Identify which cell holds the provided text, then report its (X, Y) central coordinate. 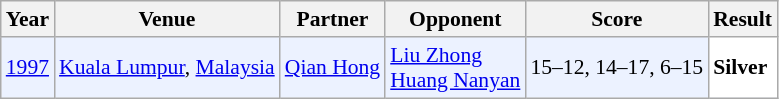
Result (742, 19)
Qian Hong (332, 68)
Year (28, 19)
Score (616, 19)
Partner (332, 19)
1997 (28, 68)
Opponent (455, 19)
15–12, 14–17, 6–15 (616, 68)
Kuala Lumpur, Malaysia (167, 68)
Silver (742, 68)
Liu Zhong Huang Nanyan (455, 68)
Venue (167, 19)
